Output the [x, y] coordinate of the center of the cell containing the given text.  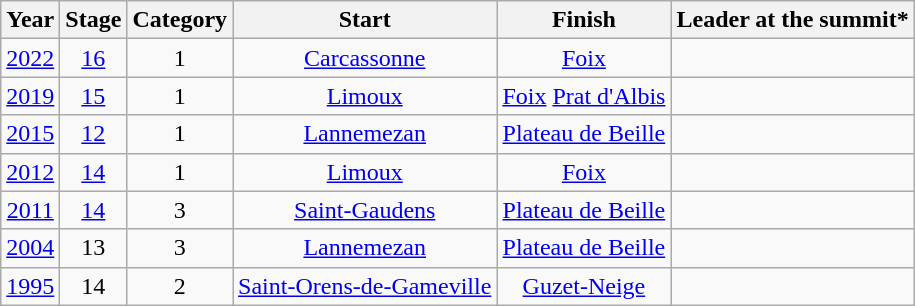
2011 [30, 210]
13 [94, 248]
2 [180, 286]
Stage [94, 20]
2019 [30, 96]
Guzet-Neige [584, 286]
15 [94, 96]
2022 [30, 58]
Category [180, 20]
1995 [30, 286]
Foix Prat d'Albis [584, 96]
12 [94, 134]
Start [365, 20]
Year [30, 20]
16 [94, 58]
2012 [30, 172]
Saint-Gaudens [365, 210]
Leader at the summit* [792, 20]
2004 [30, 248]
Saint-Orens-de-Gameville [365, 286]
2015 [30, 134]
Finish [584, 20]
Carcassonne [365, 58]
